Provide the [X, Y] coordinate of the cell's center where the given text is located.  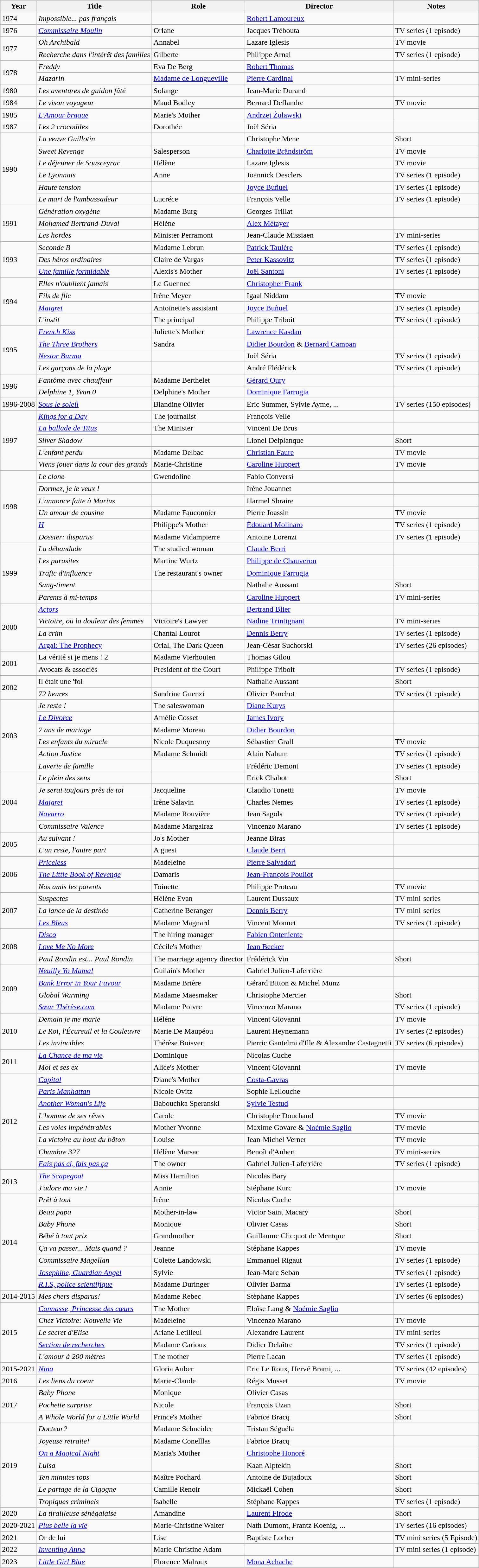
Director [319, 6]
Charlotte Brändström [319, 151]
Jean-Marie Durand [319, 91]
Didier Bourdon & Bernard Campan [319, 344]
Action Justice [94, 754]
Madame Lebrun [198, 247]
La lance de la destinée [94, 910]
Joël Santoni [319, 271]
Philippe's Mother [198, 525]
Damaris [198, 874]
Docteur? [94, 1429]
Madame Margairaz [198, 826]
Amélie Cosset [198, 717]
Babouchka Speranski [198, 1103]
Mona Achache [319, 1562]
Pierre Salvadori [319, 862]
Fabien Onteniente [319, 935]
Bertrand Blier [319, 609]
Le vison voyageur [94, 103]
Amandine [198, 1514]
Hélène Marsac [198, 1152]
Alexis's Mother [198, 271]
R.I.S, police scientifique [94, 1284]
Priceless [94, 862]
Lawrence Kasdan [319, 332]
L'Amour braque [94, 115]
Paris Manhattan [94, 1091]
Benoît d'Aubert [319, 1152]
Sébastien Grall [319, 742]
L'annonce faite à Marius [94, 500]
Les enfants du miracle [94, 742]
Nicole Ovitz [198, 1091]
Ten minutes tops [94, 1477]
The saleswoman [198, 705]
TV series (16 episodes) [436, 1526]
Mother Yvonne [198, 1128]
Camille Renoir [198, 1489]
Fabio Conversi [319, 476]
Annie [198, 1188]
Thérèse Boisvert [198, 1043]
Robert Lamoureux [319, 18]
Section de recherches [94, 1345]
Les parasites [94, 561]
Victor Saint Macary [319, 1212]
Le plein des sens [94, 778]
2019 [18, 1465]
Le Roi, l'Écureuil et la Couleuvre [94, 1031]
Kings for a Day [94, 416]
Eloïse Lang & Noémie Saglio [319, 1309]
Je serai toujours près de toi [94, 790]
Madame Vidampierre [198, 537]
Global Warming [94, 995]
Philippe Proteau [319, 886]
The mother [198, 1357]
Le secret d'Elise [94, 1333]
Louise [198, 1140]
Nicole [198, 1405]
Freddy [94, 67]
Delphine's Mother [198, 392]
Sylvie Testud [319, 1103]
Madame de Longueville [198, 79]
Dominique [198, 1055]
Madame Fauconnier [198, 513]
Une famille formidable [94, 271]
Suspectes [94, 898]
Guilain's Mother [198, 971]
Pierre Joassin [319, 513]
Paul Rondin est... Paul Rondin [94, 959]
James Ivory [319, 717]
Sœur Thérèse.com [94, 1007]
Martine Wurtz [198, 561]
Bank Error in Your Favour [94, 983]
Another Woman's Life [94, 1103]
Charles Nemes [319, 802]
Le mari de l'ambassadeur [94, 199]
La débandade [94, 549]
Des héros ordinaires [94, 259]
J'adore ma vie ! [94, 1188]
72 heures [94, 693]
Notes [436, 6]
Génération oxygène [94, 211]
La tirailleuse sénégalaise [94, 1514]
A guest [198, 850]
Demain je me marie [94, 1019]
Laurent Heynemann [319, 1031]
1980 [18, 91]
Lise [198, 1538]
The marriage agency director [198, 959]
2000 [18, 627]
Mazarin [94, 79]
President of the Court [198, 669]
Le Divorce [94, 717]
Prince's Mother [198, 1417]
Marie-Claude [198, 1381]
The studied woman [198, 549]
Chez Victoire: Nouvelle Vie [94, 1321]
La veuve Guillotin [94, 139]
Olivier Barma [319, 1284]
Jacqueline [198, 790]
Jo's Mother [198, 838]
Philippe de Chauveron [319, 561]
Alex Métayer [319, 223]
The restaurant's owner [198, 573]
Sweet Revenge [94, 151]
Philippe Arnal [319, 54]
Jean-Marc Seban [319, 1272]
2007 [18, 910]
1994 [18, 302]
Maria's Mother [198, 1453]
Gérard Bitton & Michel Munz [319, 983]
Beau papa [94, 1212]
Jeanne Biras [319, 838]
2009 [18, 989]
Jacques Trébouta [319, 30]
The Three Brothers [94, 344]
Jean-François Pouliot [319, 874]
Madame Duringer [198, 1284]
Marie-Christine Walter [198, 1526]
Madame Burg [198, 211]
Viens jouer dans la cour des grands [94, 464]
Carole [198, 1115]
Madame Moreau [198, 730]
Oh Archibald [94, 42]
2014 [18, 1242]
Lionel Delplanque [319, 440]
Jean Becker [319, 947]
Christophe Mercier [319, 995]
1977 [18, 48]
Le clone [94, 476]
Marie Christine Adam [198, 1550]
Le déjeuner de Sousceyrac [94, 163]
1997 [18, 440]
Gloria Auber [198, 1369]
Mother-in-law [198, 1212]
Le partage de la Cigogne [94, 1489]
Tristan Séguéla [319, 1429]
French Kiss [94, 332]
Je reste ! [94, 705]
1990 [18, 169]
Thomas Gilou [319, 657]
7 ans de mariage [94, 730]
Andrzej Żuławski [319, 115]
Actors [94, 609]
Haute tension [94, 187]
L'amour à 200 mètres [94, 1357]
Grandmother [198, 1236]
2002 [18, 687]
Lucréce [198, 199]
Victoire, ou la douleur des femmes [94, 621]
Les hordes [94, 235]
Stéphane Kurc [319, 1188]
Christophe Douchand [319, 1115]
Sandrine Guenzi [198, 693]
Pierric Gantelmi d'Ille & Alexandre Castagnetti [319, 1043]
Les voies impénétrables [94, 1128]
2001 [18, 663]
Jean-Claude Missiaen [319, 235]
Victoire's Lawyer [198, 621]
1976 [18, 30]
Madame Berthelet [198, 380]
Maud Bodley [198, 103]
Costa-Gavras [319, 1079]
Capital [94, 1079]
Madame Carioux [198, 1345]
2014-2015 [18, 1296]
Isabelle [198, 1501]
Édouard Molinaro [319, 525]
Anne [198, 175]
Neuilly Yo Mama! [94, 971]
1987 [18, 127]
1996 [18, 386]
Dorothée [198, 127]
Robert Thomas [319, 67]
Le Lyonnais [94, 175]
Vincent Monnet [319, 923]
TV mini series (5 Episode) [436, 1538]
Madame Rebec [198, 1296]
1978 [18, 73]
Les invincibles [94, 1043]
Luisa [94, 1465]
Fais pas ci, fais pas ça [94, 1164]
Orial, The Dark Queen [198, 645]
2003 [18, 736]
Solange [198, 91]
Nicolas Bary [319, 1176]
2006 [18, 874]
Inventing Anna [94, 1550]
Minister Perramont [198, 235]
Commissaire Valence [94, 826]
Delphine 1, Yvan 0 [94, 392]
Irène Salavin [198, 802]
Les liens du coeur [94, 1381]
2005 [18, 844]
Sophie Lellouche [319, 1091]
Little Girl Blue [94, 1562]
Josephine, Guardian Angel [94, 1272]
Les 2 crocodiles [94, 127]
2021 [18, 1538]
Parents à mi-temps [94, 597]
Héléne [198, 1019]
Ariane Letilleul [198, 1333]
Madame Delbac [198, 452]
Frédérick Vin [319, 959]
TV series (2 episodes) [436, 1031]
The principal [198, 320]
Gérard Oury [319, 380]
André Flédérick [319, 368]
Hélène Evan [198, 898]
Laurent Dussaux [319, 898]
Impossible... pas français [94, 18]
Emmanuel Rigaut [319, 1260]
Vincent De Brus [319, 428]
Bernard Deflandre [319, 103]
Eric Summer, Sylvie Ayme, ... [319, 404]
Madame Schneider [198, 1429]
TV series (42 episodes) [436, 1369]
Un amour de cousine [94, 513]
Fantôme avec chauffeur [94, 380]
Blandine Olivier [198, 404]
1985 [18, 115]
Pierre Lacan [319, 1357]
Silver Shadow [94, 440]
Dormez, je le veux ! [94, 488]
TV mini series (1 episode) [436, 1550]
1993 [18, 259]
The Mother [198, 1309]
Claudio Tonetti [319, 790]
Régis Musset [319, 1381]
Year [18, 6]
Diane's Mother [198, 1079]
Madame Brière [198, 983]
2013 [18, 1182]
2020 [18, 1514]
Prêt à tout [94, 1200]
La Chance de ma vie [94, 1055]
Madame Vierhouten [198, 657]
Fils de flic [94, 296]
Mes chers disparus! [94, 1296]
Madame Rouvière [198, 814]
Pochette surprise [94, 1405]
Orlane [198, 30]
Baptiste Lorber [319, 1538]
Sous le soleil [94, 404]
Guillaume Clicquot de Mentque [319, 1236]
Antoine Lorenzi [319, 537]
2017 [18, 1405]
Commissaire Moulin [94, 30]
L'enfant perdu [94, 452]
Antoine de Bujadoux [319, 1477]
Catherine Beranger [198, 910]
On a Magical Night [94, 1453]
Eric Le Roux, Hervé Brami, ... [319, 1369]
Madame Schmidt [198, 754]
Patrick Taulère [319, 247]
1984 [18, 103]
La ballade de Titus [94, 428]
Juliette's Mother [198, 332]
2008 [18, 947]
Joyeuse retraite! [94, 1441]
Pierre Cardinal [319, 79]
Antoinette's assistant [198, 308]
Peter Kassovitz [319, 259]
TV series (26 episodes) [436, 645]
Commissaire Magellan [94, 1260]
Georges Trillat [319, 211]
The hiring manager [198, 935]
Laverie de famille [94, 766]
Annabel [198, 42]
1999 [18, 573]
The owner [198, 1164]
Cécile's Mother [198, 947]
2023 [18, 1562]
Alice's Mother [198, 1067]
Nath Dumont, Frantz Koenig, ... [319, 1526]
Chambre 327 [94, 1152]
Les garçons de la plage [94, 368]
La crim [94, 633]
Madame Magnard [198, 923]
Title [94, 6]
Il était une 'foi [94, 681]
Marie's Mother [198, 115]
Plus belle la vie [94, 1526]
Kaan Alptekin [319, 1465]
1991 [18, 223]
Didier Delaître [319, 1345]
Madame Conelllas [198, 1441]
Colette Landowski [198, 1260]
Chantal Lourot [198, 633]
A Whole World for a Little World [94, 1417]
Or de lui [94, 1538]
Irène Jouannet [319, 488]
Maître Pochard [198, 1477]
Madame Maesmaker [198, 995]
L'homme de ses rêves [94, 1115]
La vérité si je mens ! 2 [94, 657]
L'instit [94, 320]
Salesperson [198, 151]
Bébé à tout prix [94, 1236]
1995 [18, 350]
Les aventures de guidon fûté [94, 91]
Erick Chabot [319, 778]
Christophe Mene [319, 139]
Mickaël Cohen [319, 1489]
Nadine Trintignant [319, 621]
Christian Faure [319, 452]
2012 [18, 1121]
Olivier Panchot [319, 693]
Igaal Niddam [319, 296]
Moi et ses ex [94, 1067]
Didier Bourdon [319, 730]
Florence Malraux [198, 1562]
Jeanne [198, 1248]
Sang-timent [94, 585]
L'un reste, l'autre part [94, 850]
Alexandre Laurent [319, 1333]
1998 [18, 507]
Role [198, 6]
2015-2021 [18, 1369]
Marie-Christine [198, 464]
Disco [94, 935]
La victoire au bout du bâton [94, 1140]
2022 [18, 1550]
Trafic d'influence [94, 573]
The Scapegoat [94, 1176]
Eva De Berg [198, 67]
Love Me No More [94, 947]
Madame Poivre [198, 1007]
The journalist [198, 416]
Christophe Honoré [319, 1453]
Dossier: disparus [94, 537]
Seconde B [94, 247]
Nestor Burma [94, 356]
Jean-Michel Verner [319, 1140]
TV series (150 episodes) [436, 404]
The Little Book of Revenge [94, 874]
Navarro [94, 814]
The Minister [198, 428]
Joannick Desclers [319, 175]
1996-2008 [18, 404]
Recherche dans l'intérêt des familles [94, 54]
Laurent Firode [319, 1514]
Ça va passer... Mais quand ? [94, 1248]
Gilberte [198, 54]
Irène [198, 1200]
Christopher Frank [319, 284]
2016 [18, 1381]
Les Bleus [94, 923]
Avocats & associés [94, 669]
Claire de Vargas [198, 259]
Argai: The Prophecy [94, 645]
2015 [18, 1333]
Sylvie [198, 1272]
Nos amis les parents [94, 886]
2010 [18, 1031]
Mohamed Bertrand-Duval [94, 223]
Elles n'oublient jamais [94, 284]
Connasse, Princesse des cœurs [94, 1309]
Irène Meyer [198, 296]
Nicole Duquesnoy [198, 742]
Tropiques criminels [94, 1501]
Jean Sagols [319, 814]
2020-2021 [18, 1526]
Frédéric Demont [319, 766]
Gwendoline [198, 476]
Miss Hamilton [198, 1176]
H [94, 525]
Sandra [198, 344]
2004 [18, 802]
Marie De Maupéou [198, 1031]
Le Guennec [198, 284]
Nina [94, 1369]
Harmel Sbraire [319, 500]
Jean-César Suchorski [319, 645]
Diane Kurys [319, 705]
1974 [18, 18]
Toinette [198, 886]
Alain Nahum [319, 754]
2011 [18, 1061]
François Uzan [319, 1405]
Maxime Govare & Noémie Saglio [319, 1128]
Au suivant ! [94, 838]
